Detect which cell encompasses the target text, then output its (x, y) center coordinate. 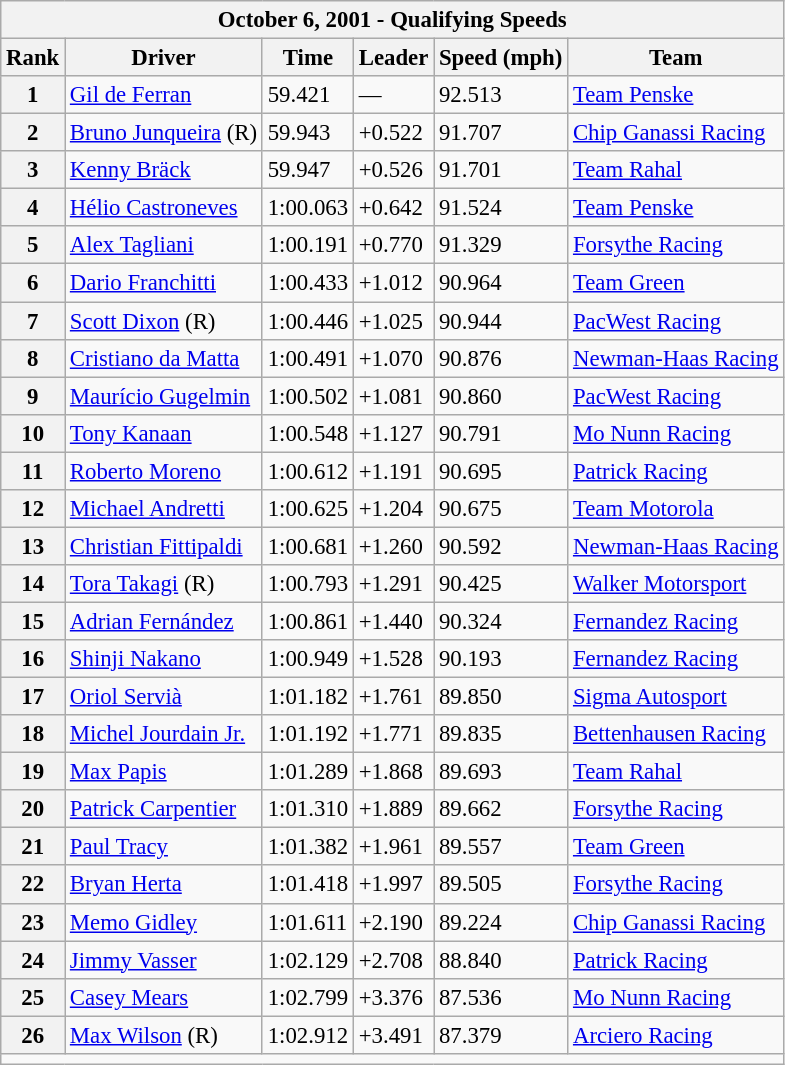
11 (33, 471)
13 (33, 546)
Casey Mears (164, 997)
Sigma Autosport (676, 697)
88.840 (501, 960)
14 (33, 584)
1:02.912 (308, 1035)
1:00.502 (308, 396)
90.675 (501, 509)
+0.526 (393, 170)
20 (33, 809)
Oriol Servià (164, 697)
— (393, 95)
1:00.949 (308, 659)
89.224 (501, 922)
+0.770 (393, 245)
90.876 (501, 358)
1:01.418 (308, 885)
+1.868 (393, 772)
1:01.289 (308, 772)
1:01.310 (308, 809)
Dario Franchitti (164, 283)
Kenny Bräck (164, 170)
17 (33, 697)
Speed (mph) (501, 58)
1:00.491 (308, 358)
Walker Motorsport (676, 584)
21 (33, 847)
1:00.793 (308, 584)
1:00.446 (308, 321)
Bryan Herta (164, 885)
90.425 (501, 584)
15 (33, 621)
Time (308, 58)
19 (33, 772)
Shinji Nakano (164, 659)
90.193 (501, 659)
Bettenhausen Racing (676, 734)
Hélio Castroneves (164, 208)
8 (33, 358)
91.707 (501, 133)
+1.761 (393, 697)
90.324 (501, 621)
24 (33, 960)
59.943 (308, 133)
1:00.191 (308, 245)
Arciero Racing (676, 1035)
Memo Gidley (164, 922)
+1.997 (393, 885)
1:02.799 (308, 997)
+1.440 (393, 621)
10 (33, 433)
87.536 (501, 997)
89.557 (501, 847)
22 (33, 885)
+1.025 (393, 321)
+2.708 (393, 960)
59.947 (308, 170)
Team Motorola (676, 509)
+1.528 (393, 659)
90.695 (501, 471)
90.964 (501, 283)
23 (33, 922)
Leader (393, 58)
Paul Tracy (164, 847)
+1.291 (393, 584)
Cristiano da Matta (164, 358)
Alex Tagliani (164, 245)
91.524 (501, 208)
5 (33, 245)
+0.522 (393, 133)
Team (676, 58)
+1.127 (393, 433)
Rank (33, 58)
Scott Dixon (R) (164, 321)
October 6, 2001 - Qualifying Speeds (392, 20)
Christian Fittipaldi (164, 546)
2 (33, 133)
90.791 (501, 433)
91.701 (501, 170)
25 (33, 997)
1:02.129 (308, 960)
59.421 (308, 95)
90.592 (501, 546)
+0.642 (393, 208)
1:00.548 (308, 433)
+1.191 (393, 471)
16 (33, 659)
Max Wilson (R) (164, 1035)
90.944 (501, 321)
Driver (164, 58)
89.662 (501, 809)
1:01.611 (308, 922)
+2.190 (393, 922)
Tony Kanaan (164, 433)
+1.889 (393, 809)
Max Papis (164, 772)
Michael Andretti (164, 509)
1:00.063 (308, 208)
+1.081 (393, 396)
+1.070 (393, 358)
87.379 (501, 1035)
+1.771 (393, 734)
+1.260 (393, 546)
+3.376 (393, 997)
1:00.433 (308, 283)
Gil de Ferran (164, 95)
18 (33, 734)
92.513 (501, 95)
89.693 (501, 772)
12 (33, 509)
3 (33, 170)
91.329 (501, 245)
Michel Jourdain Jr. (164, 734)
Roberto Moreno (164, 471)
+1.204 (393, 509)
9 (33, 396)
26 (33, 1035)
Maurício Gugelmin (164, 396)
89.850 (501, 697)
Jimmy Vasser (164, 960)
Bruno Junqueira (R) (164, 133)
1:01.192 (308, 734)
1:00.625 (308, 509)
90.860 (501, 396)
1:00.861 (308, 621)
1:00.681 (308, 546)
Adrian Fernández (164, 621)
89.835 (501, 734)
6 (33, 283)
89.505 (501, 885)
Tora Takagi (R) (164, 584)
1:00.612 (308, 471)
+1.012 (393, 283)
Patrick Carpentier (164, 809)
1:01.182 (308, 697)
1 (33, 95)
4 (33, 208)
+3.491 (393, 1035)
+1.961 (393, 847)
7 (33, 321)
1:01.382 (308, 847)
